Extract the [x, y] coordinate from the center of the cell holding the provided text.  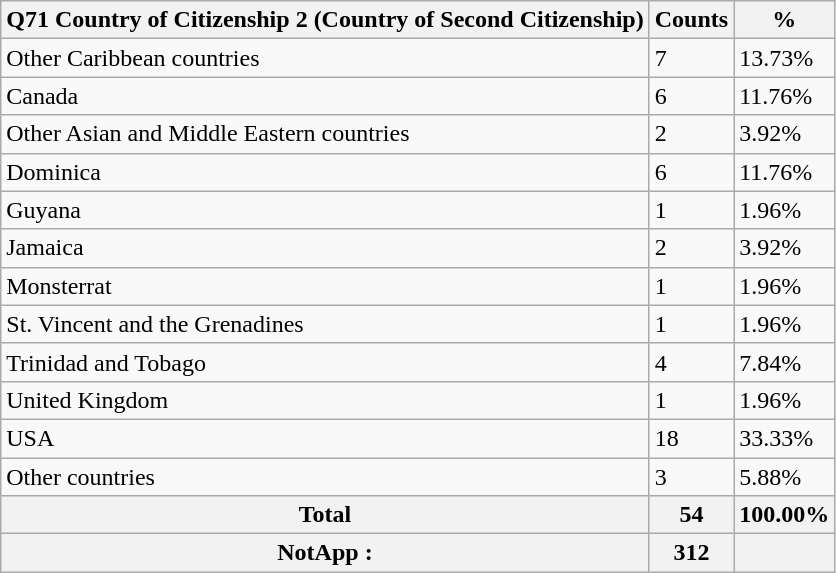
7.84% [784, 362]
Trinidad and Tobago [325, 362]
Canada [325, 96]
Jamaica [325, 248]
4 [691, 362]
312 [691, 553]
Monsterrat [325, 286]
54 [691, 515]
USA [325, 438]
7 [691, 58]
Q71 Country of Citizenship 2 (Country of Second Citizenship) [325, 20]
United Kingdom [325, 400]
Counts [691, 20]
13.73% [784, 58]
NotApp : [325, 553]
Other Caribbean countries [325, 58]
Total [325, 515]
5.88% [784, 477]
100.00% [784, 515]
3 [691, 477]
% [784, 20]
Guyana [325, 210]
Other Asian and Middle Eastern countries [325, 134]
33.33% [784, 438]
18 [691, 438]
Other countries [325, 477]
St. Vincent and the Grenadines [325, 324]
Dominica [325, 172]
